Find where the given text appears and provide that cell's center as [x, y] coordinate. 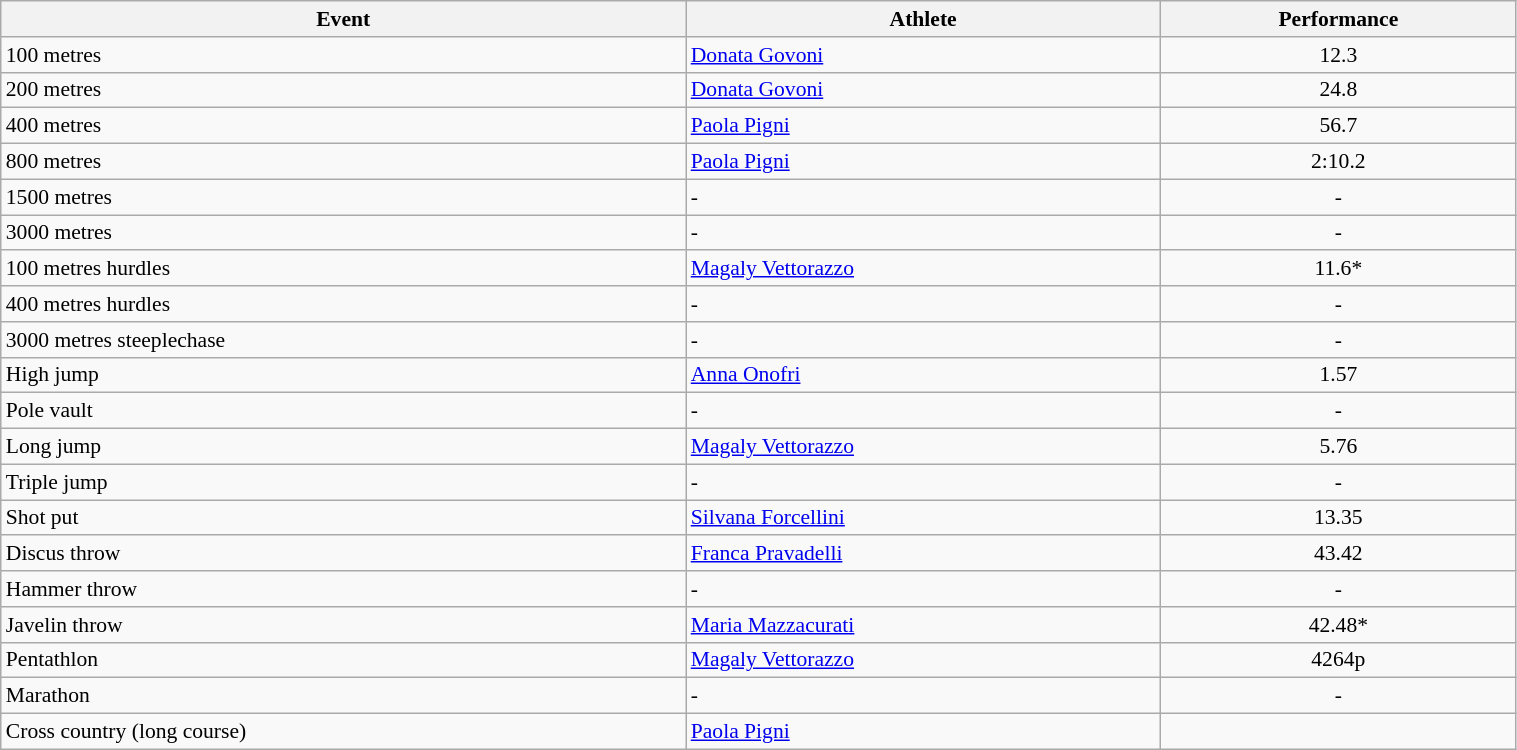
Anna Onofri [924, 375]
12.3 [1338, 55]
43.42 [1338, 554]
11.6* [1338, 269]
400 metres [344, 126]
Pentathlon [344, 660]
Discus throw [344, 554]
Javelin throw [344, 625]
3000 metres steeplechase [344, 340]
56.7 [1338, 126]
Long jump [344, 447]
Silvana Forcellini [924, 518]
24.8 [1338, 90]
Hammer throw [344, 589]
42.48* [1338, 625]
100 metres hurdles [344, 269]
Cross country (long course) [344, 732]
3000 metres [344, 233]
Maria Mazzacurati [924, 625]
13.35 [1338, 518]
Triple jump [344, 482]
Event [344, 19]
200 metres [344, 90]
4264p [1338, 660]
Marathon [344, 696]
800 metres [344, 162]
Athlete [924, 19]
100 metres [344, 55]
2:10.2 [1338, 162]
400 metres hurdles [344, 304]
Shot put [344, 518]
Pole vault [344, 411]
1.57 [1338, 375]
Performance [1338, 19]
1500 metres [344, 197]
Franca Pravadelli [924, 554]
High jump [344, 375]
5.76 [1338, 447]
